Capture the cell that displays the provided text and extract its (x, y) central coordinate. 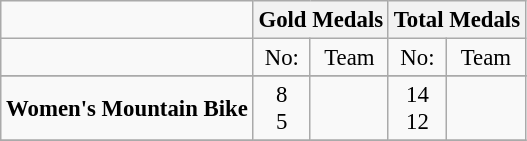
Women's Mountain Bike (127, 108)
Total Medals (456, 20)
8 5 (282, 108)
14 12 (417, 108)
Gold Medals (320, 20)
